Return the [X, Y] coordinate for the center point of the cell that contains the specified text.  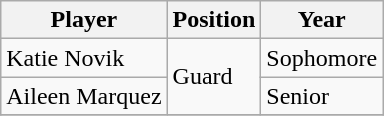
Aileen Marquez [84, 96]
Position [214, 20]
Senior [322, 96]
Guard [214, 77]
Year [322, 20]
Katie Novik [84, 58]
Player [84, 20]
Sophomore [322, 58]
